Extract the [X, Y] coordinate from the center of the cell holding the provided text.  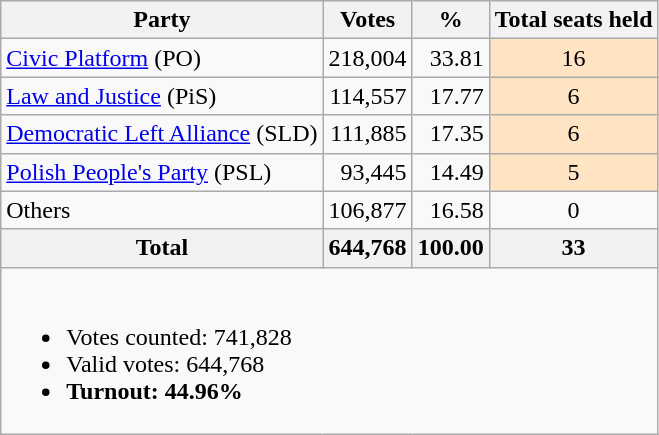
Others [162, 210]
106,877 [368, 210]
33.81 [450, 58]
Civic Platform (PO) [162, 58]
Party [162, 20]
14.49 [450, 172]
0 [574, 210]
17.77 [450, 96]
% [450, 20]
Votes [368, 20]
Democratic Left Alliance (SLD) [162, 134]
Votes counted: 741,828Valid votes: 644,768Turnout: 44.96% [330, 350]
644,768 [368, 248]
114,557 [368, 96]
100.00 [450, 248]
218,004 [368, 58]
33 [574, 248]
Law and Justice (PiS) [162, 96]
Total seats held [574, 20]
Total [162, 248]
5 [574, 172]
93,445 [368, 172]
111,885 [368, 134]
17.35 [450, 134]
16.58 [450, 210]
16 [574, 58]
Polish People's Party (PSL) [162, 172]
